Output the [x, y] coordinate of the center of the cell containing the given text.  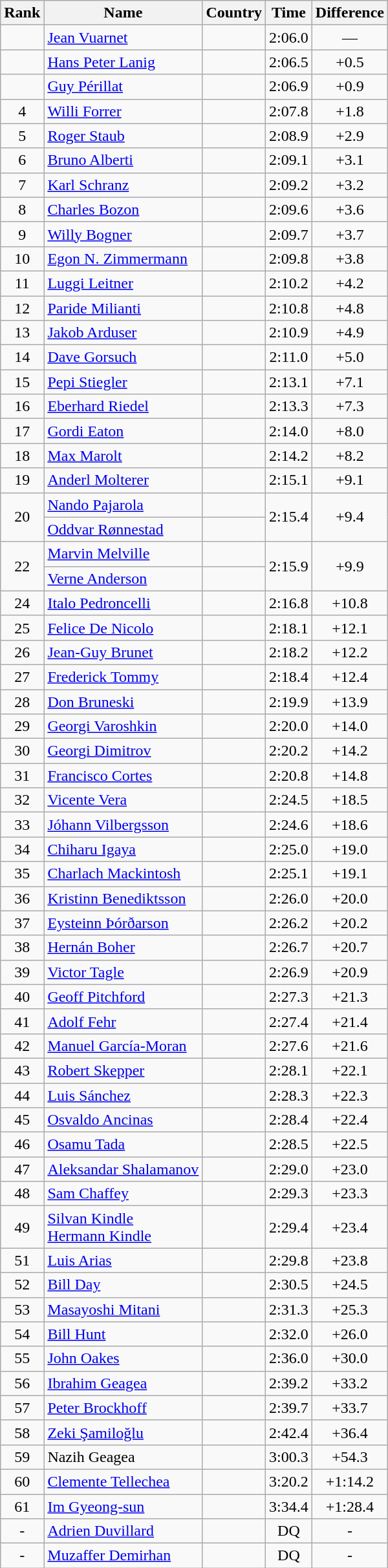
+3.1 [349, 160]
+4.9 [349, 333]
3:00.3 [289, 1457]
+54.3 [349, 1457]
Bill Day [123, 1285]
2:28.1 [289, 1070]
Guy Périllat [123, 87]
+20.7 [349, 948]
40 [22, 997]
Manuel García-Moran [123, 1046]
2:14.0 [289, 431]
Charlach Mackintosh [123, 874]
33 [22, 825]
Jakob Arduser [123, 333]
49 [22, 1227]
+0.5 [349, 62]
2:18.1 [289, 628]
+14.2 [349, 751]
Jóhann Vilbergsson [123, 825]
+21.4 [349, 1021]
52 [22, 1285]
2:10.9 [289, 333]
+26.0 [349, 1334]
47 [22, 1169]
+14.0 [349, 726]
2:06.5 [289, 62]
2:09.7 [289, 234]
Chiharu Igaya [123, 849]
9 [22, 234]
2:25.0 [289, 849]
Willy Bogner [123, 234]
Victor Tagle [123, 972]
2:08.9 [289, 136]
7 [22, 185]
Clemente Tellechea [123, 1481]
61 [22, 1507]
2:18.2 [289, 652]
2:36.0 [289, 1359]
4 [22, 111]
25 [22, 628]
18 [22, 456]
2:39.2 [289, 1383]
Ibrahim Geagea [123, 1383]
+36.4 [349, 1432]
2:29.8 [289, 1260]
35 [22, 874]
2:24.6 [289, 825]
54 [22, 1334]
Dave Gorsuch [123, 357]
46 [22, 1145]
29 [22, 726]
26 [22, 652]
+4.8 [349, 308]
Francisco Cortes [123, 776]
19 [22, 480]
Nazih Geagea [123, 1457]
42 [22, 1046]
38 [22, 948]
Charles Bozon [123, 209]
Hernán Boher [123, 948]
+2.9 [349, 136]
+1.8 [349, 111]
Peter Brockhoff [123, 1408]
2:26.2 [289, 923]
2:06.9 [289, 87]
45 [22, 1120]
41 [22, 1021]
+0.9 [349, 87]
+12.4 [349, 677]
2:42.4 [289, 1432]
17 [22, 431]
44 [22, 1096]
+22.1 [349, 1070]
+25.3 [349, 1309]
2:13.1 [289, 382]
2:26.0 [289, 898]
Georgi Varoshkin [123, 726]
Robert Skepper [123, 1070]
2:28.4 [289, 1120]
2:20.2 [289, 751]
Bruno Alberti [123, 160]
Zeki Şamiloğlu [123, 1432]
John Oakes [123, 1359]
2:39.7 [289, 1408]
2:16.8 [289, 603]
+12.2 [349, 652]
Time [289, 13]
Karl Schranz [123, 185]
+1:14.2 [349, 1481]
36 [22, 898]
Marvin Melville [123, 554]
8 [22, 209]
Adrien Duvillard [123, 1531]
2:07.8 [289, 111]
32 [22, 800]
43 [22, 1070]
2:09.6 [289, 209]
27 [22, 677]
2:06.0 [289, 37]
2:10.8 [289, 308]
Gordi Eaton [123, 431]
Osvaldo Ancinas [123, 1120]
3:34.4 [289, 1507]
+9.4 [349, 517]
Jean-Guy Brunet [123, 652]
6 [22, 160]
2:20.8 [289, 776]
Im Gyeong-sun [123, 1507]
Masayoshi Mitani [123, 1309]
2:13.3 [289, 407]
11 [22, 283]
Bill Hunt [123, 1334]
Anderl Molterer [123, 480]
+8.2 [349, 456]
Max Marolt [123, 456]
58 [22, 1432]
2:20.0 [289, 726]
31 [22, 776]
+12.1 [349, 628]
+19.0 [349, 849]
37 [22, 923]
Jean Vuarnet [123, 37]
+20.2 [349, 923]
2:09.8 [289, 259]
2:15.9 [289, 566]
+9.9 [349, 566]
Verne Anderson [123, 578]
2:32.0 [289, 1334]
+21.6 [349, 1046]
34 [22, 849]
Rank [22, 13]
10 [22, 259]
5 [22, 136]
2:26.7 [289, 948]
2:14.2 [289, 456]
+22.5 [349, 1145]
2:18.4 [289, 677]
Osamu Tada [123, 1145]
2:15.4 [289, 517]
28 [22, 701]
Luis Arias [123, 1260]
Name [123, 13]
2:28.3 [289, 1096]
+3.2 [349, 185]
Nando Pajarola [123, 505]
2:30.5 [289, 1285]
+23.8 [349, 1260]
Georgi Dimitrov [123, 751]
2:27.6 [289, 1046]
2:19.9 [289, 701]
2:25.1 [289, 874]
Adolf Fehr [123, 1021]
39 [22, 972]
2:27.4 [289, 1021]
Pepi Stiegler [123, 382]
2:29.4 [289, 1227]
Kristinn Benediktsson [123, 898]
20 [22, 517]
2:09.2 [289, 185]
+18.5 [349, 800]
51 [22, 1260]
56 [22, 1383]
+22.4 [349, 1120]
+19.1 [349, 874]
24 [22, 603]
12 [22, 308]
15 [22, 382]
+3.6 [349, 209]
Silvan KindleHermann Kindle [123, 1227]
+7.3 [349, 407]
13 [22, 333]
+7.1 [349, 382]
— [349, 37]
57 [22, 1408]
2:10.2 [289, 283]
48 [22, 1194]
Italo Pedroncelli [123, 603]
Muzaffer Demirhan [123, 1556]
Difference [349, 13]
16 [22, 407]
Sam Chaffey [123, 1194]
Oddvar Rønnestad [123, 529]
Roger Staub [123, 136]
+3.7 [349, 234]
Luis Sánchez [123, 1096]
59 [22, 1457]
+21.3 [349, 997]
Don Bruneski [123, 701]
53 [22, 1309]
14 [22, 357]
+9.1 [349, 480]
Luggi Leitner [123, 283]
+8.0 [349, 431]
+4.2 [349, 283]
Country [234, 13]
Aleksandar Shalamanov [123, 1169]
Hans Peter Lanig [123, 62]
+5.0 [349, 357]
+14.8 [349, 776]
Paride Milianti [123, 308]
3:20.2 [289, 1481]
+20.0 [349, 898]
2:26.9 [289, 972]
+1:28.4 [349, 1507]
2:29.0 [289, 1169]
Willi Forrer [123, 111]
2:31.3 [289, 1309]
55 [22, 1359]
Frederick Tommy [123, 677]
Eysteinn Þórðarson [123, 923]
Geoff Pitchford [123, 997]
+13.9 [349, 701]
+20.9 [349, 972]
Vicente Vera [123, 800]
Egon N. Zimmermann [123, 259]
+23.3 [349, 1194]
2:28.5 [289, 1145]
Eberhard Riedel [123, 407]
+10.8 [349, 603]
2:24.5 [289, 800]
+23.4 [349, 1227]
2:15.1 [289, 480]
+24.5 [349, 1285]
2:29.3 [289, 1194]
+33.7 [349, 1408]
+3.8 [349, 259]
+33.2 [349, 1383]
+22.3 [349, 1096]
60 [22, 1481]
2:09.1 [289, 160]
22 [22, 566]
+23.0 [349, 1169]
2:27.3 [289, 997]
Felice De Nicolo [123, 628]
30 [22, 751]
+30.0 [349, 1359]
2:11.0 [289, 357]
+18.6 [349, 825]
